Capture the cell that displays the provided text and extract its (X, Y) central coordinate. 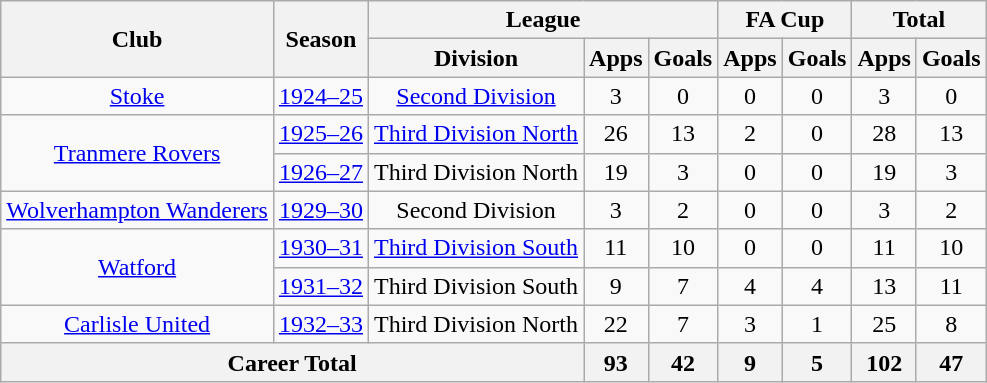
102 (884, 362)
Career Total (292, 362)
Total (919, 20)
22 (616, 324)
47 (951, 362)
5 (817, 362)
Club (138, 39)
Season (320, 39)
League (542, 20)
Stoke (138, 96)
1932–33 (320, 324)
Watford (138, 267)
1931–32 (320, 286)
93 (616, 362)
8 (951, 324)
Carlisle United (138, 324)
25 (884, 324)
Division (476, 58)
1930–31 (320, 248)
1926–27 (320, 172)
1929–30 (320, 210)
26 (616, 134)
1925–26 (320, 134)
1924–25 (320, 96)
1 (817, 324)
28 (884, 134)
42 (683, 362)
Tranmere Rovers (138, 153)
FA Cup (785, 20)
Wolverhampton Wanderers (138, 210)
